Return [x, y] of the center of cell containing provided text 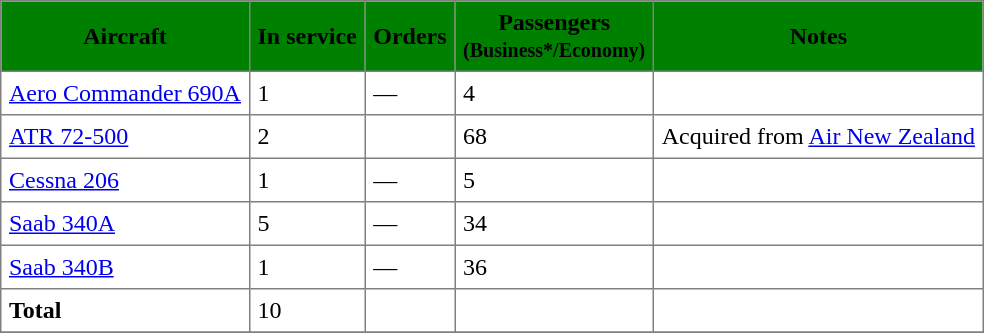
Acquired from Air New Zealand [819, 137]
4 [554, 93]
34 [554, 224]
36 [554, 267]
Aircraft [125, 36]
Passengers (Business*/Economy) [554, 36]
Aero Commander 690A [125, 93]
Saab 340B [125, 267]
10 [307, 311]
ATR 72-500 [125, 137]
In service [307, 36]
68 [554, 137]
Orders [410, 36]
2 [307, 137]
Saab 340A [125, 224]
Total [125, 311]
Cessna 206 [125, 180]
Notes [819, 36]
